Return the (x, y) coordinate for the center point of the cell that contains the specified text.  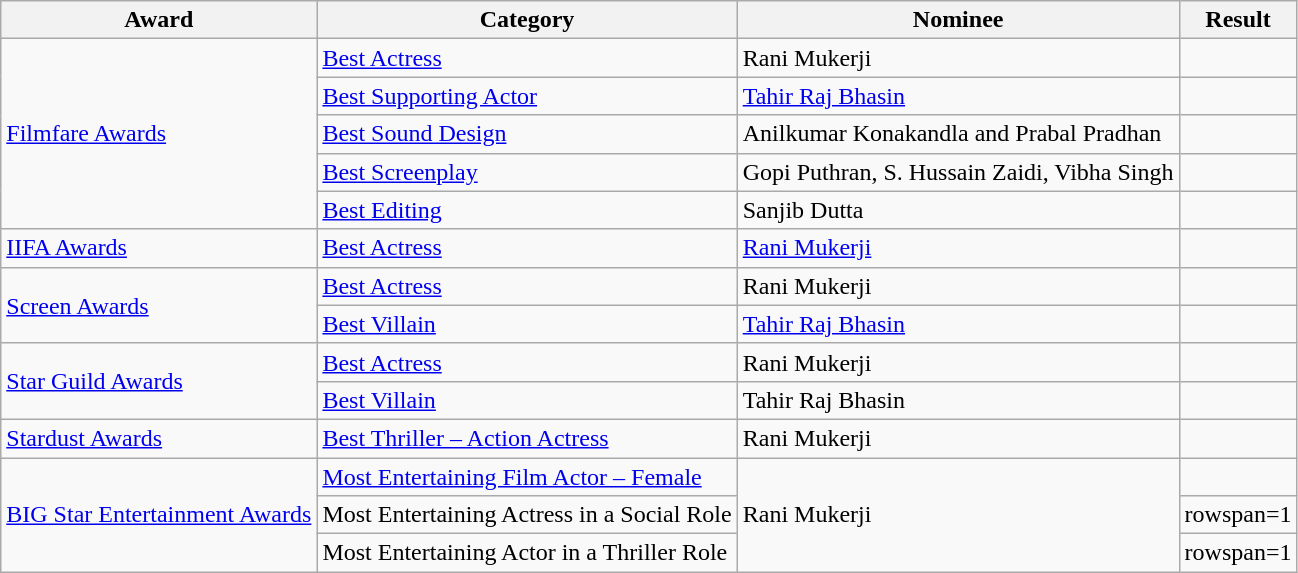
Best Sound Design (527, 134)
Award (159, 20)
Best Thriller – Action Actress (527, 438)
Gopi Puthran, S. Hussain Zaidi, Vibha Singh (958, 172)
Best Editing (527, 210)
Category (527, 20)
BIG Star Entertainment Awards (159, 515)
Most Entertaining Actor in a Thriller Role (527, 553)
Most Entertaining Film Actor – Female (527, 477)
Anilkumar Konakandla and Prabal Pradhan (958, 134)
Stardust Awards (159, 438)
Best Screenplay (527, 172)
Nominee (958, 20)
Result (1238, 20)
Best Supporting Actor (527, 96)
Most Entertaining Actress in a Social Role (527, 515)
Sanjib Dutta (958, 210)
Filmfare Awards (159, 134)
IIFA Awards (159, 248)
Screen Awards (159, 305)
Star Guild Awards (159, 381)
